Search for the cell housing the specified text and yield its (X, Y) center coordinate. 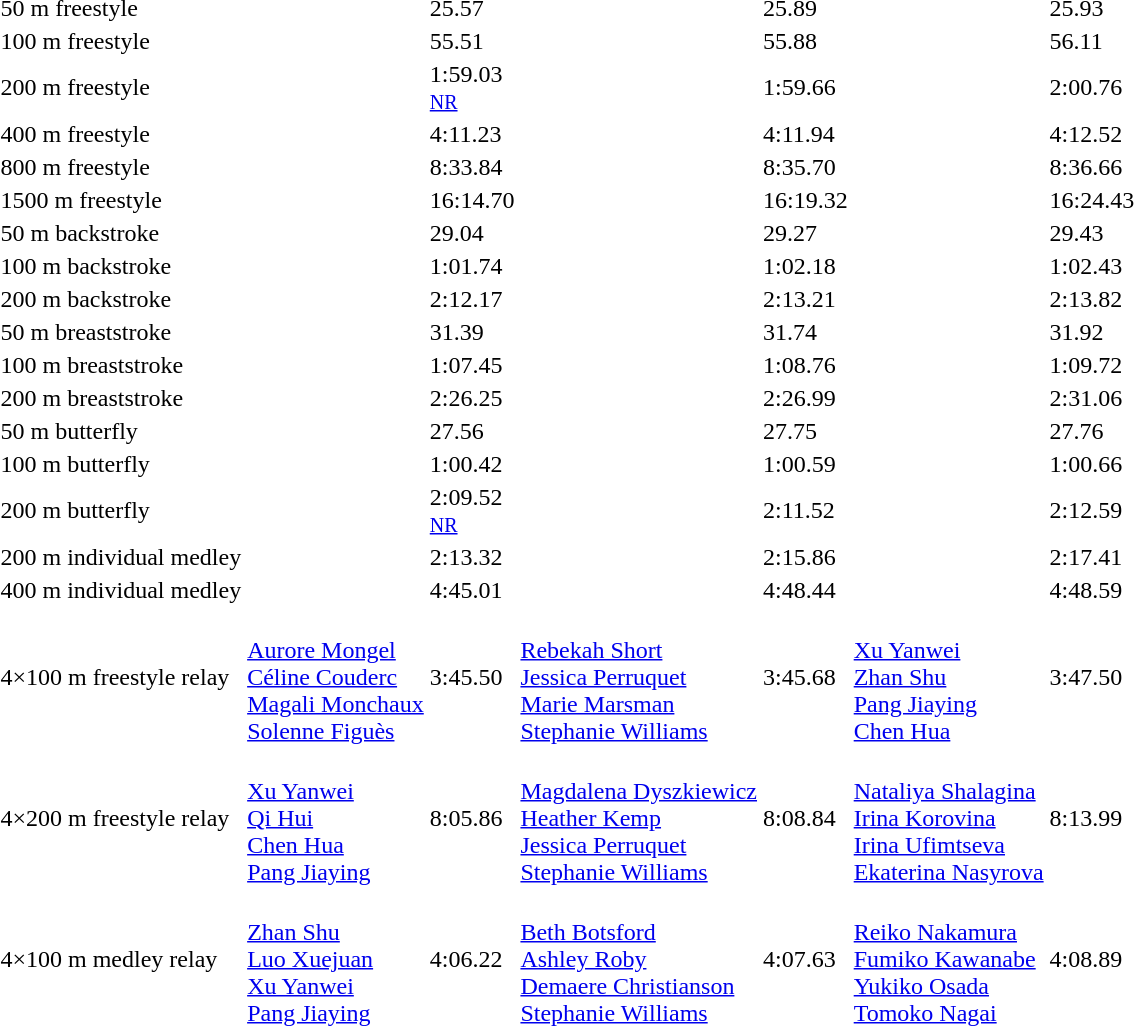
8:35.70 (806, 167)
16:14.70 (472, 200)
3:45.68 (806, 677)
29.04 (472, 233)
2:26.25 (472, 398)
27.56 (472, 431)
1:02.18 (806, 266)
4:45.01 (472, 590)
2:26.99 (806, 398)
31.39 (472, 332)
1:07.45 (472, 365)
Nataliya ShalaginaIrina KorovinaIrina UfimtsevaEkaterina Nasyrova (948, 818)
1:00.59 (806, 464)
31.74 (806, 332)
Aurore MongelCéline CoudercMagali MonchauxSolenne Figuès (336, 677)
16:19.32 (806, 200)
1:00.42 (472, 464)
Xu YanweiZhan ShuPang JiayingChen Hua (948, 677)
8:05.86 (472, 818)
2:13.32 (472, 557)
55.51 (472, 41)
2:09.52 NR (472, 510)
4:11.94 (806, 134)
55.88 (806, 41)
1:59.03 NR (472, 88)
Xu YanweiQi HuiChen HuaPang Jiaying (336, 818)
2:11.52 (806, 510)
1:01.74 (472, 266)
4:11.23 (472, 134)
27.75 (806, 431)
Rebekah ShortJessica PerruquetMarie MarsmanStephanie Williams (639, 677)
2:13.21 (806, 299)
2:15.86 (806, 557)
29.27 (806, 233)
1:08.76 (806, 365)
8:33.84 (472, 167)
1:59.66 (806, 88)
2:12.17 (472, 299)
Magdalena DyszkiewiczHeather KempJessica PerruquetStephanie Williams (639, 818)
8:08.84 (806, 818)
4:48.44 (806, 590)
3:45.50 (472, 677)
